Return the [x, y] coordinate for the center point of the cell that contains the specified text.  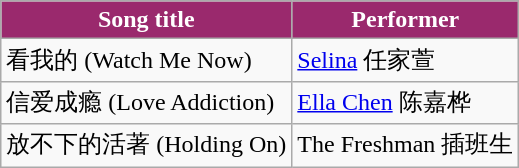
Song title [146, 20]
The Freshman 插班生 [406, 146]
放不下的活著 (Holding On) [146, 146]
信爱成瘾 (Love Addiction) [146, 102]
Performer [406, 20]
Ella Chen 陈嘉桦 [406, 102]
看我的 (Watch Me Now) [146, 60]
Selina 任家萱 [406, 60]
